Pinpoint the cell where the given text exists, returning its (X, Y) midpoint coordinate. 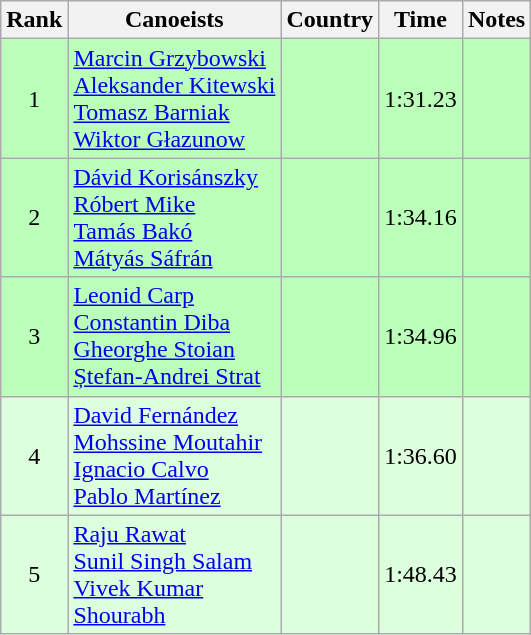
1:48.43 (421, 574)
Country (330, 20)
1:34.16 (421, 218)
4 (34, 456)
Leonid CarpConstantin DibaGheorghe StoianȘtefan-Andrei Strat (174, 336)
Dávid KorisánszkyRóbert MikeTamás BakóMátyás Sáfrán (174, 218)
Notes (496, 20)
1:34.96 (421, 336)
5 (34, 574)
3 (34, 336)
Canoeists (174, 20)
1:36.60 (421, 456)
Rank (34, 20)
Marcin GrzybowskiAleksander KitewskiTomasz BarniakWiktor Głazunow (174, 98)
1:31.23 (421, 98)
Time (421, 20)
David FernándezMohssine MoutahirIgnacio CalvoPablo Martínez (174, 456)
2 (34, 218)
Raju RawatSunil Singh SalamVivek KumarShourabh (174, 574)
1 (34, 98)
